Determine the (x, y) coordinate at the center of the cell enclosing the given text.  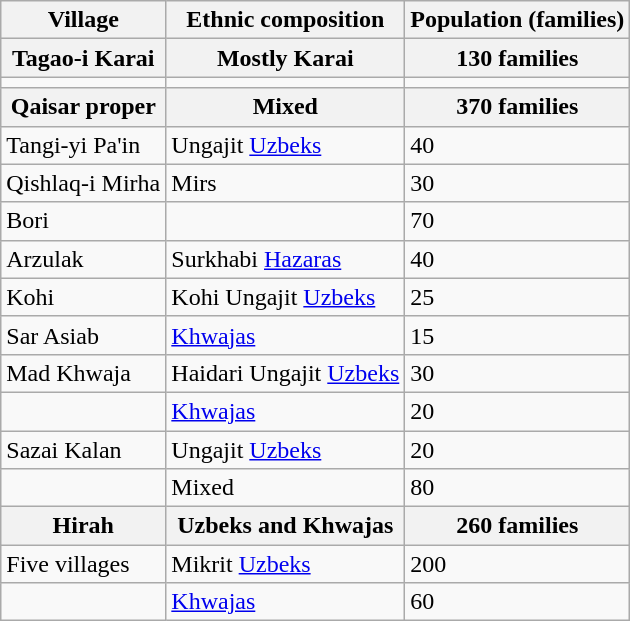
Sar Asiab (84, 335)
Haidari Ungajit Uzbeks (286, 373)
Mad Khwaja (84, 373)
Population (families) (518, 20)
200 (518, 564)
Arzulak (84, 259)
370 families (518, 107)
Mirs (286, 183)
Mikrit Uzbeks (286, 564)
Tangi-yi Pa'in (84, 145)
15 (518, 335)
Ethnic composition (286, 20)
Uzbeks and Khwajas (286, 526)
60 (518, 602)
Tagao-i Karai (84, 58)
Village (84, 20)
80 (518, 488)
Qishlaq-i Mirha (84, 183)
Surkhabi Hazaras (286, 259)
Five villages (84, 564)
Qaisar proper (84, 107)
Hirah (84, 526)
Sazai Kalan (84, 449)
260 families (518, 526)
Kohi Ungajit Uzbeks (286, 297)
25 (518, 297)
130 families (518, 58)
70 (518, 221)
Mostly Karai (286, 58)
Bori (84, 221)
Kohi (84, 297)
